Pinpoint the cell where the given text exists, returning its (X, Y) midpoint coordinate. 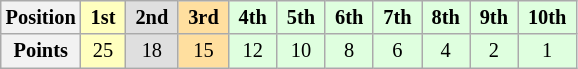
10th (547, 17)
6 (397, 51)
9th (494, 17)
1st (104, 17)
5th (301, 17)
12 (253, 51)
15 (203, 51)
2nd (152, 17)
3rd (203, 17)
8 (349, 51)
4th (253, 17)
1 (547, 51)
10 (301, 51)
25 (104, 51)
8th (446, 17)
Points (41, 51)
7th (397, 17)
6th (349, 17)
4 (446, 51)
2 (494, 51)
18 (152, 51)
Position (41, 17)
